For the text-containing cell, return its midpoint in (x, y) coordinate format. 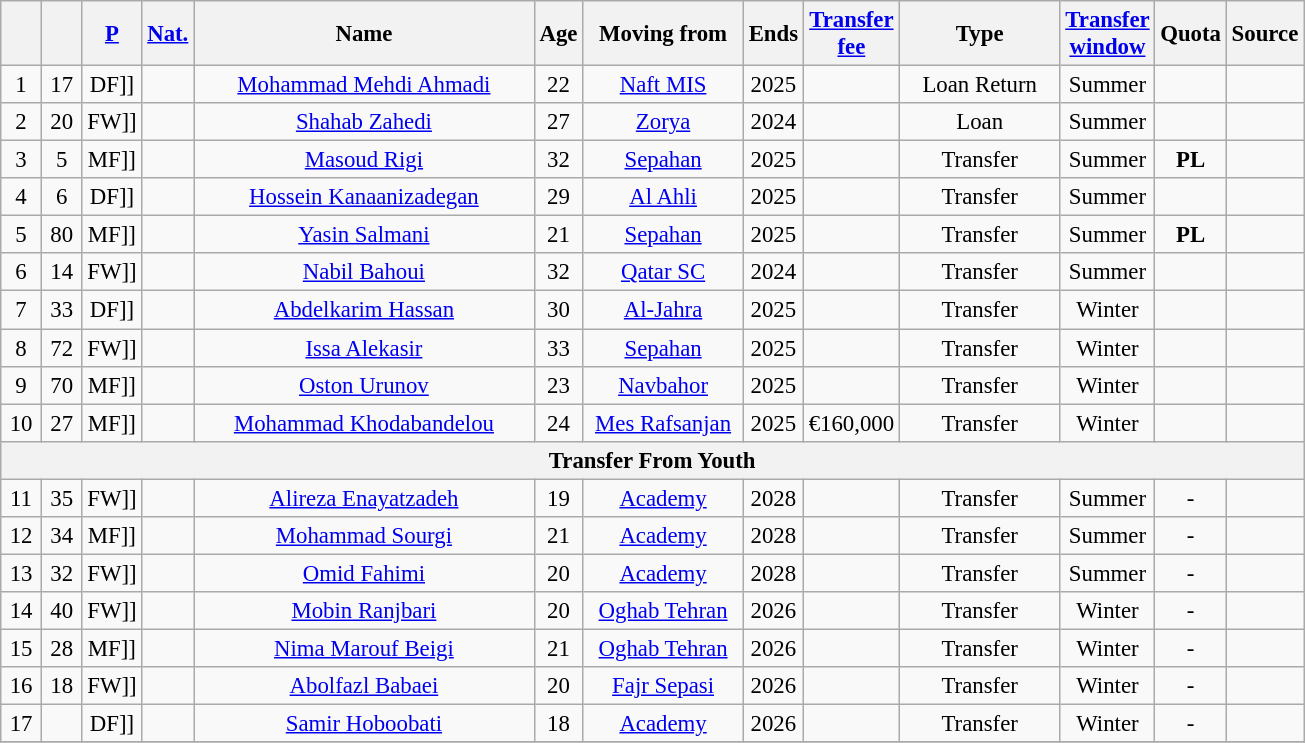
Moving from (664, 34)
Navbahor (664, 385)
40 (62, 611)
22 (558, 85)
Naft MIS (664, 85)
Loan Return (980, 85)
70 (62, 385)
12 (22, 536)
30 (558, 310)
Quota (1190, 34)
Omid Fahimi (364, 573)
Transferfee (851, 34)
3 (22, 160)
Qatar SC (664, 273)
Type (980, 34)
€160,000 (851, 423)
Mohammad Khodabandelou (364, 423)
Fajr Sepasi (664, 686)
P (112, 34)
9 (22, 385)
11 (22, 498)
19 (558, 498)
23 (558, 385)
10 (22, 423)
24 (558, 423)
15 (22, 648)
8 (22, 348)
28 (62, 648)
72 (62, 348)
Shahab Zahedi (364, 122)
7 (22, 310)
Name (364, 34)
35 (62, 498)
Loan (980, 122)
13 (22, 573)
Yasin Salmani (364, 235)
Nabil Bahoui (364, 273)
Mobin Ranjbari (364, 611)
Abdelkarim Hassan (364, 310)
Oston Urunov (364, 385)
Masoud Rigi (364, 160)
4 (22, 197)
Transfer From Youth (652, 460)
Nat. (168, 34)
Source (1264, 34)
80 (62, 235)
16 (22, 686)
2 (22, 122)
34 (62, 536)
Alireza Enayatzadeh (364, 498)
Mohammad Mehdi Ahmadi (364, 85)
Mes Rafsanjan (664, 423)
Al Ahli (664, 197)
Age (558, 34)
1 (22, 85)
29 (558, 197)
Ends (773, 34)
Nima Marouf Beigi (364, 648)
Mohammad Sourgi (364, 536)
Issa Alekasir (364, 348)
Hossein Kanaanizadegan (364, 197)
Abolfazl Babaei (364, 686)
Zorya (664, 122)
Samir Hoboobati (364, 724)
Transferwindow (1108, 34)
Al-Jahra (664, 310)
